Capture the cell that displays the provided text and extract its (X, Y) central coordinate. 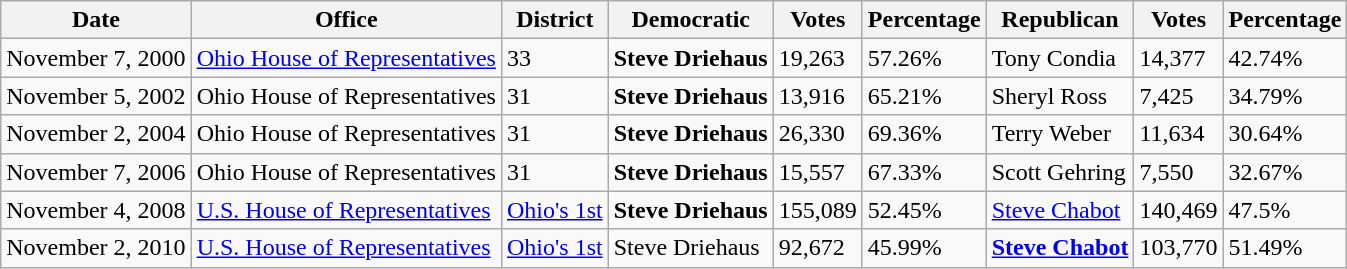
November 7, 2006 (96, 172)
November 7, 2000 (96, 58)
15,557 (818, 172)
140,469 (1178, 210)
Scott Gehring (1060, 172)
52.45% (924, 210)
65.21% (924, 96)
34.79% (1285, 96)
32.67% (1285, 172)
57.26% (924, 58)
11,634 (1178, 134)
November 2, 2010 (96, 248)
155,089 (818, 210)
92,672 (818, 248)
Office (346, 20)
7,425 (1178, 96)
Republican (1060, 20)
Tony Condia (1060, 58)
November 5, 2002 (96, 96)
51.49% (1285, 248)
Date (96, 20)
103,770 (1178, 248)
30.64% (1285, 134)
19,263 (818, 58)
7,550 (1178, 172)
Terry Weber (1060, 134)
November 4, 2008 (96, 210)
Sheryl Ross (1060, 96)
Democratic (690, 20)
26,330 (818, 134)
67.33% (924, 172)
District (554, 20)
33 (554, 58)
November 2, 2004 (96, 134)
13,916 (818, 96)
14,377 (1178, 58)
45.99% (924, 248)
47.5% (1285, 210)
69.36% (924, 134)
42.74% (1285, 58)
